Determine the (X, Y) coordinate at the center of the cell enclosing the given text.  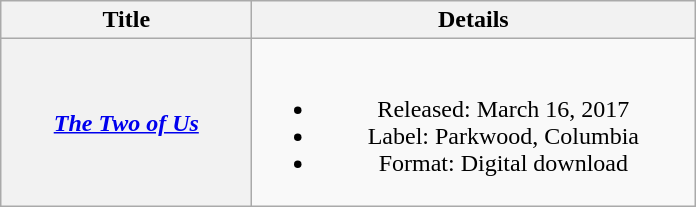
Released: March 16, 2017Label: Parkwood, ColumbiaFormat: Digital download (474, 122)
The Two of Us (126, 122)
Title (126, 20)
Details (474, 20)
